Capture the cell that displays the provided text and extract its (X, Y) central coordinate. 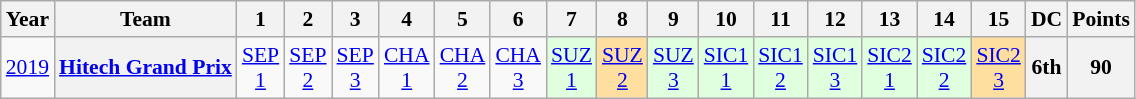
SIC13 (836, 68)
SUZ2 (622, 68)
SIC23 (998, 68)
Points (1101, 19)
SIC11 (726, 68)
DC (1046, 19)
4 (407, 19)
6 (518, 19)
1 (260, 19)
15 (998, 19)
7 (572, 19)
5 (463, 19)
12 (836, 19)
90 (1101, 68)
SEP1 (260, 68)
6th (1046, 68)
13 (890, 19)
2019 (28, 68)
SUZ3 (674, 68)
SIC12 (780, 68)
Year (28, 19)
3 (356, 19)
CHA1 (407, 68)
11 (780, 19)
10 (726, 19)
9 (674, 19)
2 (308, 19)
8 (622, 19)
SEP3 (356, 68)
SIC22 (944, 68)
Team (146, 19)
Hitech Grand Prix (146, 68)
CHA3 (518, 68)
14 (944, 19)
SIC21 (890, 68)
SUZ1 (572, 68)
CHA2 (463, 68)
SEP2 (308, 68)
